Capture the cell that displays the provided text and extract its (x, y) central coordinate. 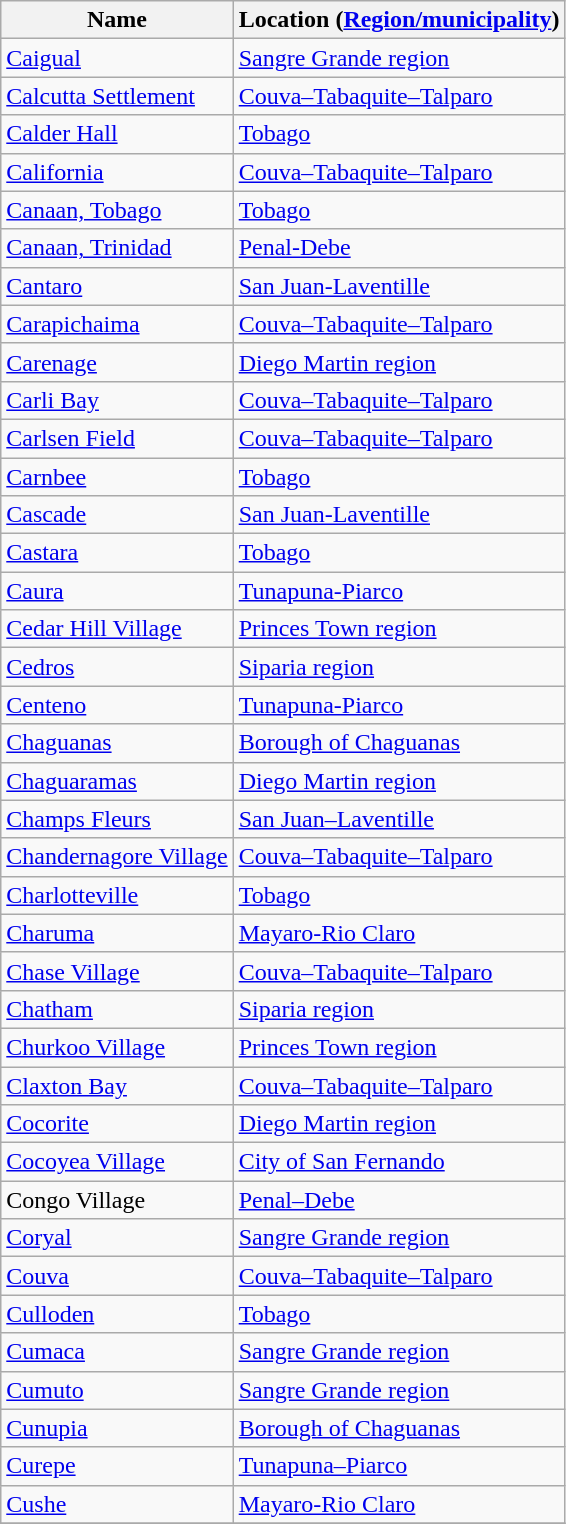
Location (Region/municipality) (399, 20)
Chaguanas (117, 743)
Cumuto (117, 1390)
Calder Hall (117, 134)
Penal–Debe (399, 1200)
Chaguaramas (117, 781)
Caigual (117, 58)
Cunupia (117, 1428)
Penal-Debe (399, 248)
Champs Fleurs (117, 819)
Curepe (117, 1466)
Tunapuna–Piarco (399, 1466)
Chatham (117, 1009)
Churkoo Village (117, 1047)
Cascade (117, 515)
Coryal (117, 1238)
Cocorite (117, 1124)
Congo Village (117, 1200)
Couva (117, 1276)
Carapichaima (117, 324)
Canaan, Trinidad (117, 248)
Centeno (117, 705)
Culloden (117, 1314)
Charlotteville (117, 895)
Cedros (117, 667)
Chandernagore Village (117, 857)
Claxton Bay (117, 1085)
Cushe (117, 1504)
Cantaro (117, 286)
California (117, 172)
Charuma (117, 933)
Carlsen Field (117, 438)
Cumaca (117, 1352)
Name (117, 20)
San Juan–Laventille (399, 819)
Canaan, Tobago (117, 210)
Cocoyea Village (117, 1162)
Carnbee (117, 477)
Carli Bay (117, 400)
Cedar Hill Village (117, 629)
Chase Village (117, 971)
Calcutta Settlement (117, 96)
Castara (117, 553)
Caura (117, 591)
Carenage (117, 362)
City of San Fernando (399, 1162)
